Provide the [x, y] coordinate of the cell's center where the given text is located.  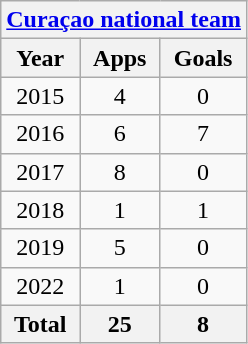
7 [204, 134]
Apps [120, 58]
2017 [40, 172]
Year [40, 58]
2019 [40, 248]
2016 [40, 134]
2015 [40, 96]
6 [120, 134]
5 [120, 248]
Curaçao national team [124, 20]
Total [40, 324]
Goals [204, 58]
2022 [40, 286]
25 [120, 324]
4 [120, 96]
2018 [40, 210]
